Detect which cell encompasses the target text, then output its [X, Y] center coordinate. 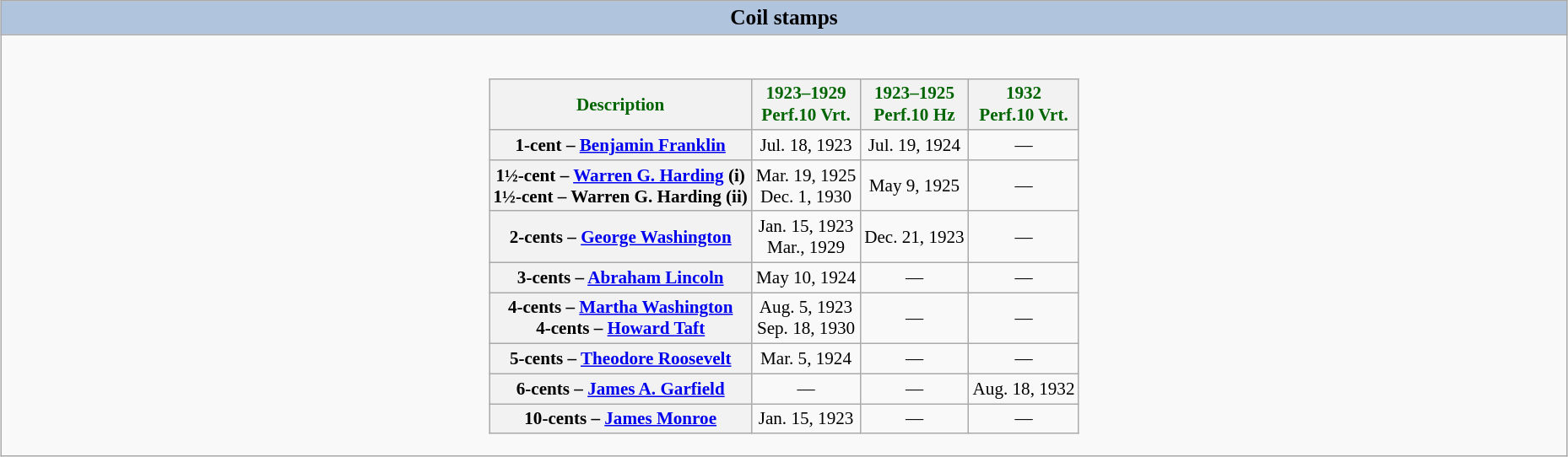
Description [621, 105]
3-cents – Abraham Lincoln [621, 277]
5-cents – Theodore Roosevelt [621, 359]
4-cents – Martha Washington4-cents – Howard Taft [621, 319]
10-cents – James Monroe [621, 418]
2-cents – George Washington [621, 236]
1923–1925Perf.10 Hz [914, 105]
1-cent – Benjamin Franklin [621, 145]
Jan. 15, 1923 [806, 418]
Mar. 19, 1925Dec. 1, 1930 [806, 185]
1923–1929Perf.10 Vrt. [806, 105]
Jul. 19, 1924 [914, 145]
Jul. 18, 1923 [806, 145]
Aug. 18, 1932 [1025, 388]
1932Perf.10 Vrt. [1025, 105]
Aug. 5, 1923Sep. 18, 1930 [806, 319]
May 9, 1925 [914, 185]
Coil stamps [785, 18]
6-cents – James A. Garfield [621, 388]
Mar. 5, 1924 [806, 359]
May 10, 1924 [806, 277]
1½-cent – Warren G. Harding (i)1½-cent – Warren G. Harding (ii) [621, 185]
Jan. 15, 1923Mar., 1929 [806, 236]
Dec. 21, 1923 [914, 236]
